Pinpoint the cell where the given text exists, returning its [x, y] midpoint coordinate. 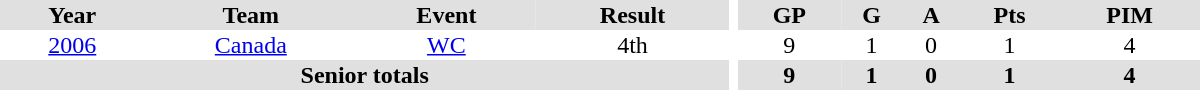
Event [446, 15]
A [931, 15]
4th [633, 45]
Result [633, 15]
Pts [1010, 15]
Senior totals [364, 75]
2006 [72, 45]
Year [72, 15]
WC [446, 45]
Team [252, 15]
Canada [252, 45]
GP [790, 15]
PIM [1130, 15]
G [872, 15]
